From the cell containing the given text, extract its center point as (x, y) coordinate. 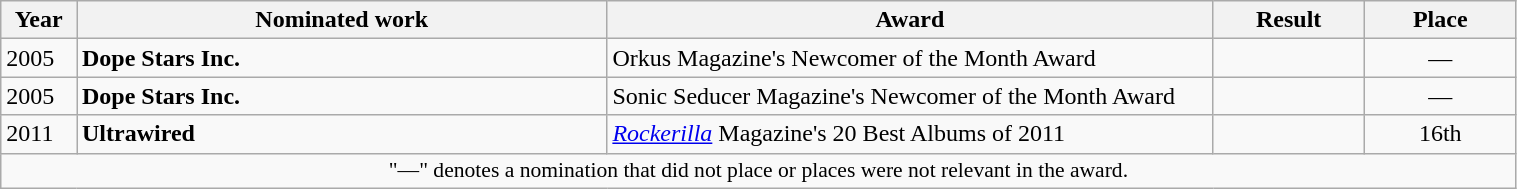
Nominated work (341, 20)
2011 (39, 134)
Rockerilla Magazine's 20 Best Albums of 2011 (910, 134)
Result (1289, 20)
Orkus Magazine's Newcomer of the Month Award (910, 58)
"—" denotes a nomination that did not place or places were not relevant in the award. (758, 171)
Award (910, 20)
Year (39, 20)
Sonic Seducer Magazine's Newcomer of the Month Award (910, 96)
Ultrawired (341, 134)
Place (1440, 20)
16th (1440, 134)
